Provide the (x, y) coordinate of the cell's center where the given text is located.  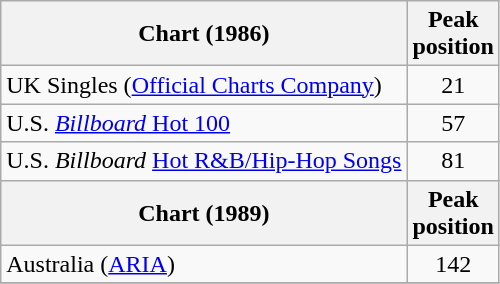
Chart (1986) (204, 34)
57 (453, 123)
21 (453, 85)
Australia (ARIA) (204, 264)
U.S. Billboard Hot R&B/Hip-Hop Songs (204, 161)
UK Singles (Official Charts Company) (204, 85)
142 (453, 264)
Chart (1989) (204, 212)
U.S. Billboard Hot 100 (204, 123)
81 (453, 161)
